For the text-containing cell, return its midpoint in (X, Y) coordinate format. 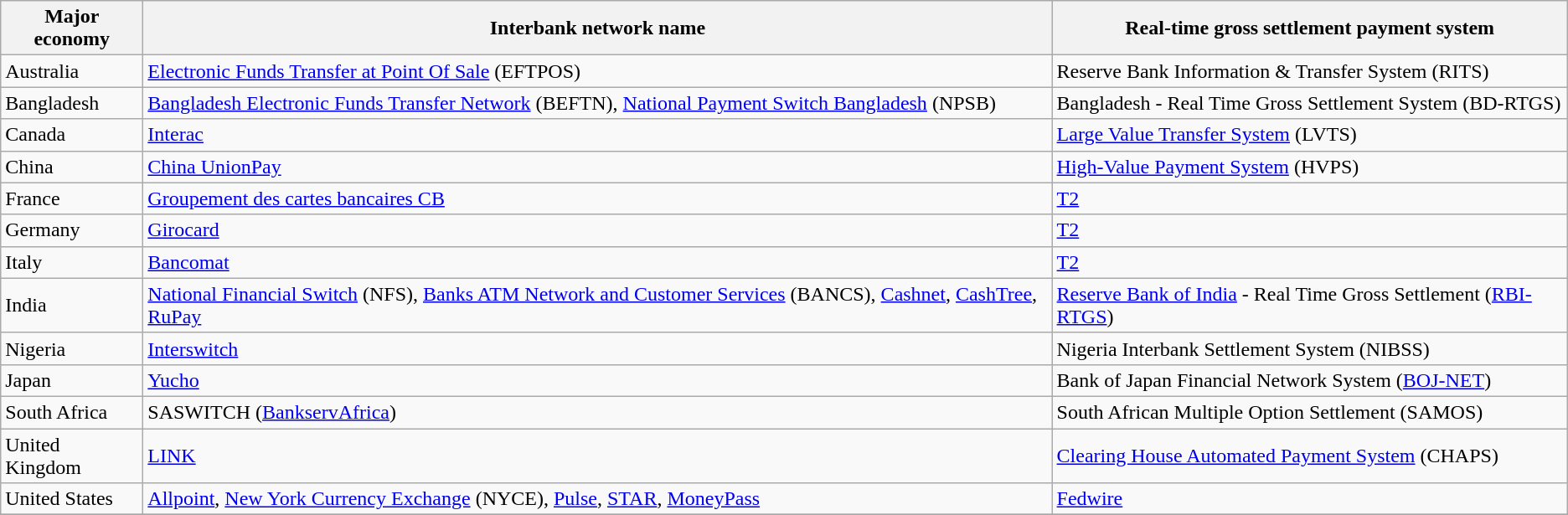
China (72, 167)
Bank of Japan Financial Network System (BOJ-NET) (1310, 380)
Nigeria (72, 348)
Bangladesh - Real Time Gross Settlement System (BD-RTGS) (1310, 103)
United States (72, 499)
Bangladesh Electronic Funds Transfer Network (BEFTN), National Payment Switch Bangladesh (NPSB) (598, 103)
Fedwire (1310, 499)
Interbank network name (598, 28)
Reserve Bank of India - Real Time Gross Settlement (RBI-RTGS) (1310, 305)
Bancomat (598, 262)
Japan (72, 380)
Australia (72, 71)
Nigeria Interbank Settlement System (NIBSS) (1310, 348)
China UnionPay (598, 167)
Large Value Transfer System (LVTS) (1310, 135)
Canada (72, 135)
LINK (598, 456)
France (72, 198)
Reserve Bank Information & Transfer System (RITS) (1310, 71)
Allpoint, New York Currency Exchange (NYCE), Pulse, STAR, MoneyPass (598, 499)
Italy (72, 262)
Clearing House Automated Payment System (CHAPS) (1310, 456)
SASWITCH (BankservAfrica) (598, 412)
Groupement des cartes bancaires CB (598, 198)
Yucho (598, 380)
Interswitch (598, 348)
Real-time gross settlement payment system (1310, 28)
Bangladesh (72, 103)
Germany (72, 230)
India (72, 305)
Electronic Funds Transfer at Point Of Sale (EFTPOS) (598, 71)
High-Value Payment System (HVPS) (1310, 167)
Interac (598, 135)
United Kingdom (72, 456)
South African Multiple Option Settlement (SAMOS) (1310, 412)
National Financial Switch (NFS), Banks ATM Network and Customer Services (BANCS), Cashnet, CashTree, RuPay (598, 305)
South Africa (72, 412)
Major economy (72, 28)
Girocard (598, 230)
